Determine the [X, Y] coordinate at the center of the cell enclosing the given text.  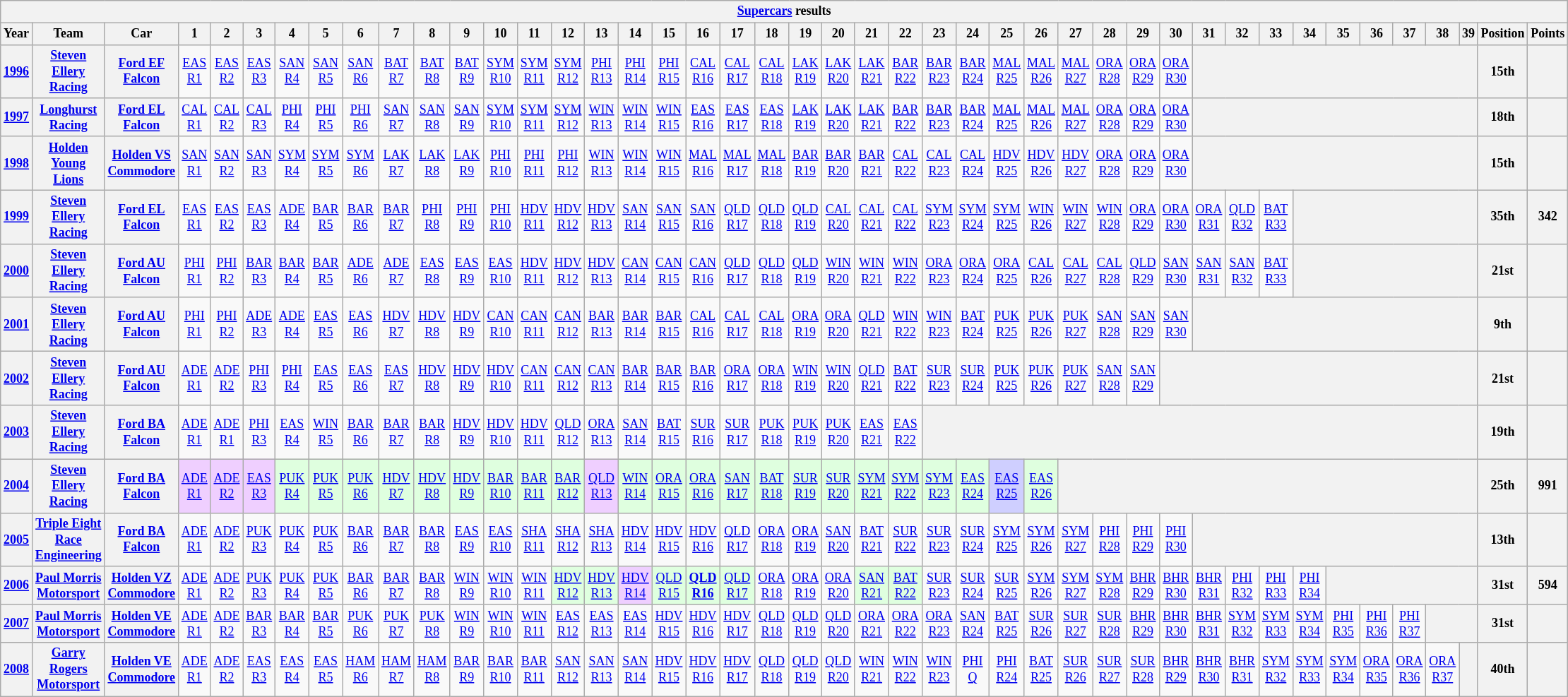
EASR8 [432, 270]
SYMR6 [360, 163]
SURR20 [838, 486]
EASR25 [1007, 486]
PHIR34 [1309, 585]
CANR14 [635, 270]
HAMR7 [397, 669]
SANR13 [602, 669]
Year [17, 34]
HDVR25 [1007, 163]
BARR19 [805, 163]
13th [1503, 540]
EASR7 [397, 379]
25th [1503, 486]
PHIR32 [1242, 585]
HDVR26 [1041, 163]
Holden Young Lions [68, 163]
BATR18 [771, 486]
PHIR29 [1143, 540]
SANR1 [194, 163]
39 [1469, 34]
CANR13 [602, 379]
ORAR22 [905, 624]
SANR16 [703, 217]
Longhurst Racing [68, 117]
CALR1 [194, 117]
14 [635, 34]
EASR26 [1041, 486]
WINR27 [1075, 217]
CALR24 [973, 163]
594 [1548, 585]
1999 [17, 217]
HDVR27 [1075, 163]
SHAR11 [534, 540]
2002 [17, 379]
2000 [17, 270]
PHIR36 [1377, 624]
2008 [17, 669]
Points [1548, 34]
QLDR32 [1242, 217]
Triple Eight Race Engineering [68, 540]
6 [360, 34]
EASR16 [703, 117]
PUKR20 [838, 432]
EASR24 [973, 486]
11 [534, 34]
PHIR8 [432, 217]
9th [1503, 324]
ORAR31 [1209, 217]
EASR18 [771, 117]
BARR13 [602, 324]
SANR31 [1209, 270]
SYMR21 [872, 486]
21 [872, 34]
19 [805, 34]
Holden VS Commodore [141, 163]
PUKR7 [397, 624]
Car [141, 34]
35 [1343, 34]
Position [1503, 34]
SANR12 [568, 669]
CANR16 [703, 270]
SANR3 [259, 163]
BATR21 [872, 540]
HAMR6 [360, 669]
38 [1442, 34]
ORAR15 [669, 486]
PHIR14 [635, 71]
36 [1377, 34]
CALR20 [838, 217]
SURR17 [737, 432]
LAKR9 [467, 163]
SANR32 [1242, 270]
PUKR19 [805, 432]
SANR21 [872, 585]
2005 [17, 540]
1997 [17, 117]
Ford EF Falcon [141, 71]
991 [1548, 486]
SYMR28 [1110, 585]
SYMR24 [973, 217]
Garry Rogers Motorsport [68, 669]
LAKR8 [432, 163]
13 [602, 34]
SANR17 [737, 486]
BARR9 [467, 669]
40th [1503, 669]
WINR5 [326, 432]
2006 [17, 585]
PHIR5 [326, 117]
BARR21 [872, 163]
QLDR29 [1143, 270]
HAMR8 [432, 669]
EASR14 [635, 624]
SHAR12 [568, 540]
28 [1110, 34]
SANR8 [432, 117]
17 [737, 34]
1998 [17, 163]
SURR22 [905, 540]
9 [467, 34]
23 [939, 34]
19th [1503, 432]
BATR24 [973, 324]
MALR17 [737, 163]
SURR25 [1007, 585]
SANR15 [669, 217]
SANR4 [292, 71]
24 [973, 34]
5 [326, 34]
CALR28 [1110, 270]
31 [1209, 34]
PUKR8 [432, 624]
22 [905, 34]
CALR27 [1075, 270]
SYMR4 [292, 163]
SURR19 [805, 486]
ORAR37 [1442, 669]
ADER3 [259, 324]
PHIR11 [534, 163]
CALR3 [259, 117]
PUKR18 [771, 432]
ADER6 [360, 270]
PHIR12 [568, 163]
2001 [17, 324]
34 [1309, 34]
PHIR37 [1410, 624]
ADER7 [397, 270]
29 [1143, 34]
ORAR17 [737, 379]
CALR2 [227, 117]
1996 [17, 71]
ORAR13 [602, 432]
ORAR16 [703, 486]
PHIR28 [1110, 540]
SYMR5 [326, 163]
MALR18 [771, 163]
SANR5 [326, 71]
QLDR13 [602, 486]
CALR23 [939, 163]
EASR21 [872, 432]
PHIR35 [1343, 624]
15 [669, 34]
18th [1503, 117]
37 [1410, 34]
26 [1041, 34]
SANR6 [360, 71]
QLDR16 [703, 585]
CALR21 [872, 217]
PHIR24 [1007, 669]
BARR12 [568, 486]
BATR7 [397, 71]
LAKR7 [397, 163]
PHIR30 [1175, 540]
PHIR13 [602, 71]
2004 [17, 486]
EASR12 [568, 624]
342 [1548, 217]
ORAR35 [1377, 669]
4 [292, 34]
PHIQ [973, 669]
SHAR13 [602, 540]
Team [68, 34]
Supercars results [784, 11]
CANR15 [669, 270]
25 [1007, 34]
SANR2 [227, 163]
32 [1242, 34]
SANR24 [973, 624]
BATR9 [467, 71]
MALR16 [703, 163]
35th [1503, 217]
ORAR36 [1410, 669]
SANR7 [397, 117]
20 [838, 34]
30 [1175, 34]
2003 [17, 432]
Holden VZ Commodore [141, 585]
8 [432, 34]
CALR26 [1041, 270]
SURR16 [703, 432]
2 [227, 34]
EASR13 [602, 624]
33 [1276, 34]
WINR28 [1110, 217]
BATR8 [432, 71]
7 [397, 34]
WINR19 [805, 379]
BARR20 [838, 163]
SANR20 [838, 540]
27 [1075, 34]
CANR10 [501, 324]
PHIR9 [467, 217]
PHIR33 [1276, 585]
EASR22 [905, 432]
10 [501, 34]
3 [259, 34]
BATR15 [669, 432]
1 [194, 34]
12 [568, 34]
EASR17 [737, 117]
SYMR22 [905, 486]
ORAR25 [1007, 270]
ORAR24 [973, 270]
SANR9 [467, 117]
16 [703, 34]
18 [771, 34]
PHIR6 [360, 117]
QLDR15 [669, 585]
2007 [17, 624]
WINR26 [1041, 217]
QLDR12 [568, 432]
ORAR21 [872, 624]
BARR16 [703, 379]
PHIR15 [669, 71]
